Return the (x, y) coordinate for the center point of the cell that contains the specified text.  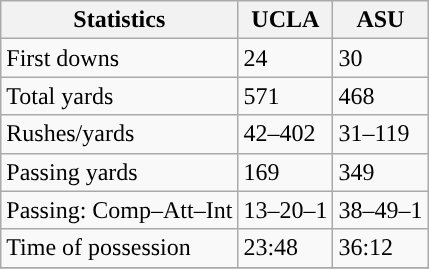
36:12 (380, 248)
Time of possession (120, 248)
468 (380, 96)
23:48 (286, 248)
31–119 (380, 134)
Passing yards (120, 172)
571 (286, 96)
UCLA (286, 20)
349 (380, 172)
ASU (380, 20)
38–49–1 (380, 210)
24 (286, 58)
Total yards (120, 96)
42–402 (286, 134)
30 (380, 58)
169 (286, 172)
Passing: Comp–Att–Int (120, 210)
13–20–1 (286, 210)
Statistics (120, 20)
Rushes/yards (120, 134)
First downs (120, 58)
